Search for the cell housing the specified text and yield its (X, Y) center coordinate. 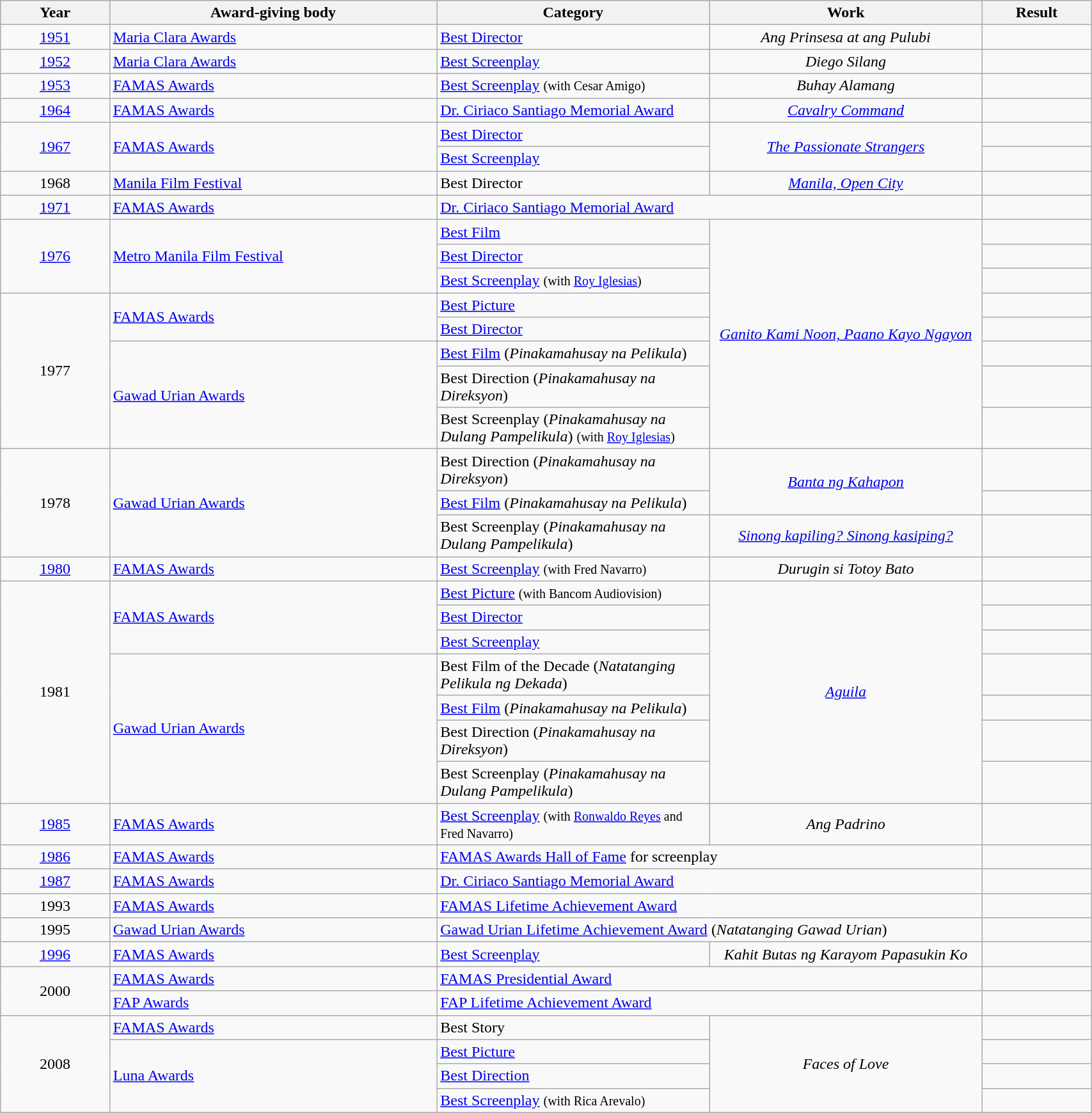
1952 (55, 61)
Best Direction (573, 1076)
Ang Prinsesa at ang Pulubi (846, 37)
Aguila (846, 692)
2008 (55, 1064)
Kahit Butas ng Karayom Papasukin Ko (846, 954)
Manila Film Festival (273, 183)
1953 (55, 86)
Best Film (573, 232)
FAMAS Lifetime Achievement Award (709, 906)
1951 (55, 37)
FAMAS Presidential Award (709, 979)
Result (1036, 13)
The Passionate Strangers (846, 146)
Year (55, 13)
Ang Padrino (846, 824)
Best Picture (with Bancom Audiovision) (573, 593)
Sinong kapiling? Sinong kasiping? (846, 536)
Manila, Open City (846, 183)
1977 (55, 371)
Best Screenplay (with Ronwaldo Reyes and Fred Navarro) (573, 824)
Best Screenplay (with Rica Arevalo) (573, 1100)
Best Film of the Decade (Natatanging Pelikula ng Dekada) (573, 674)
1985 (55, 824)
Best Screenplay (Pinakamahusay na Dulang Pampelikula) (with Roy Iglesias) (573, 429)
1986 (55, 857)
Work (846, 13)
Durugin si Totoy Bato (846, 569)
1995 (55, 930)
1981 (55, 692)
FAMAS Awards Hall of Fame for screenplay (709, 857)
Diego Silang (846, 61)
Best Story (573, 1027)
Banta ng Kahapon (846, 482)
Ganito Kami Noon, Paano Kayo Ngayon (846, 334)
FAP Lifetime Achievement Award (709, 1003)
FAP Awards (273, 1003)
Faces of Love (846, 1064)
Gawad Urian Lifetime Achievement Award (Natatanging Gawad Urian) (709, 930)
Metro Manila Film Festival (273, 256)
1996 (55, 954)
Luna Awards (273, 1076)
Best Screenplay (with Fred Navarro) (573, 569)
Category (573, 13)
Best Screenplay (with Roy Iglesias) (573, 280)
1980 (55, 569)
1976 (55, 256)
1964 (55, 110)
2000 (55, 991)
Buhay Alamang (846, 86)
Award-giving body (273, 13)
Best Screenplay (with Cesar Amigo) (573, 86)
1967 (55, 146)
1987 (55, 881)
1971 (55, 207)
1968 (55, 183)
Cavalry Command (846, 110)
1978 (55, 503)
1993 (55, 906)
